Extract the [X, Y] coordinate from the center of the cell holding the provided text.  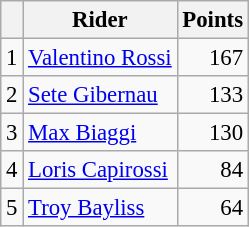
Troy Bayliss [100, 208]
130 [212, 133]
Points [212, 20]
5 [12, 208]
Max Biaggi [100, 133]
167 [212, 58]
Valentino Rossi [100, 58]
Sete Gibernau [100, 95]
4 [12, 170]
84 [212, 170]
Rider [100, 20]
2 [12, 95]
133 [212, 95]
1 [12, 58]
3 [12, 133]
Loris Capirossi [100, 170]
64 [212, 208]
